Find where the given text appears and provide that cell's center as [X, Y] coordinate. 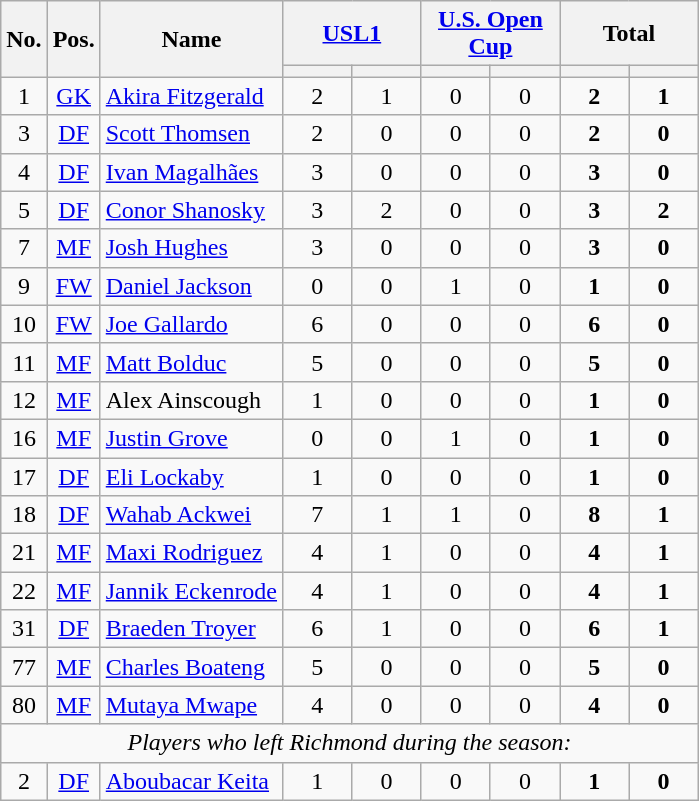
8 [594, 515]
16 [24, 438]
Eli Lockaby [191, 477]
Maxi Rodriguez [191, 553]
9 [24, 286]
Aboubacar Keita [191, 781]
77 [24, 667]
18 [24, 515]
12 [24, 400]
Jannik Eckenrode [191, 591]
31 [24, 629]
22 [24, 591]
Ivan Magalhães [191, 172]
U.S. Open Cup [490, 34]
Justin Grove [191, 438]
GK [74, 96]
Daniel Jackson [191, 286]
Akira Fitzgerald [191, 96]
Wahab Ackwei [191, 515]
Conor Shanosky [191, 210]
10 [24, 324]
No. [24, 39]
Charles Boateng [191, 667]
Matt Bolduc [191, 362]
USL1 [352, 34]
Total [630, 34]
Players who left Richmond during the season: [350, 743]
Name [191, 39]
17 [24, 477]
Alex Ainscough [191, 400]
80 [24, 705]
Joe Gallardo [191, 324]
Josh Hughes [191, 248]
21 [24, 553]
Braeden Troyer [191, 629]
Pos. [74, 39]
Mutaya Mwape [191, 705]
Scott Thomsen [191, 134]
11 [24, 362]
